Search for the cell housing the specified text and yield its (X, Y) center coordinate. 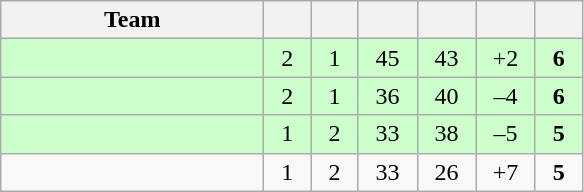
–4 (506, 96)
43 (446, 58)
–5 (506, 134)
40 (446, 96)
38 (446, 134)
Team (132, 20)
+2 (506, 58)
36 (388, 96)
26 (446, 172)
45 (388, 58)
+7 (506, 172)
